Output the (X, Y) coordinate of the center of the cell containing the given text.  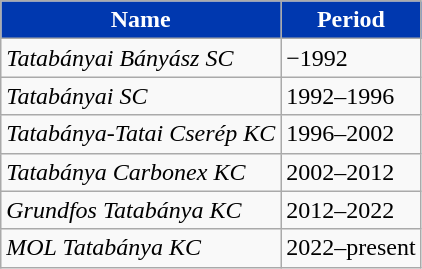
Tatabánya Carbonex KC (141, 172)
Tatabányai Bányász SC (141, 58)
1996–2002 (351, 134)
Tatabányai SC (141, 96)
−1992 (351, 58)
Tatabánya-Tatai Cserép KC (141, 134)
2002–2012 (351, 172)
2022–present (351, 248)
1992–1996 (351, 96)
Grundfos Tatabánya KC (141, 210)
2012–2022 (351, 210)
MOL Tatabánya KC (141, 248)
Period (351, 20)
Name (141, 20)
